Determine the [X, Y] coordinate at the center of the cell enclosing the given text.  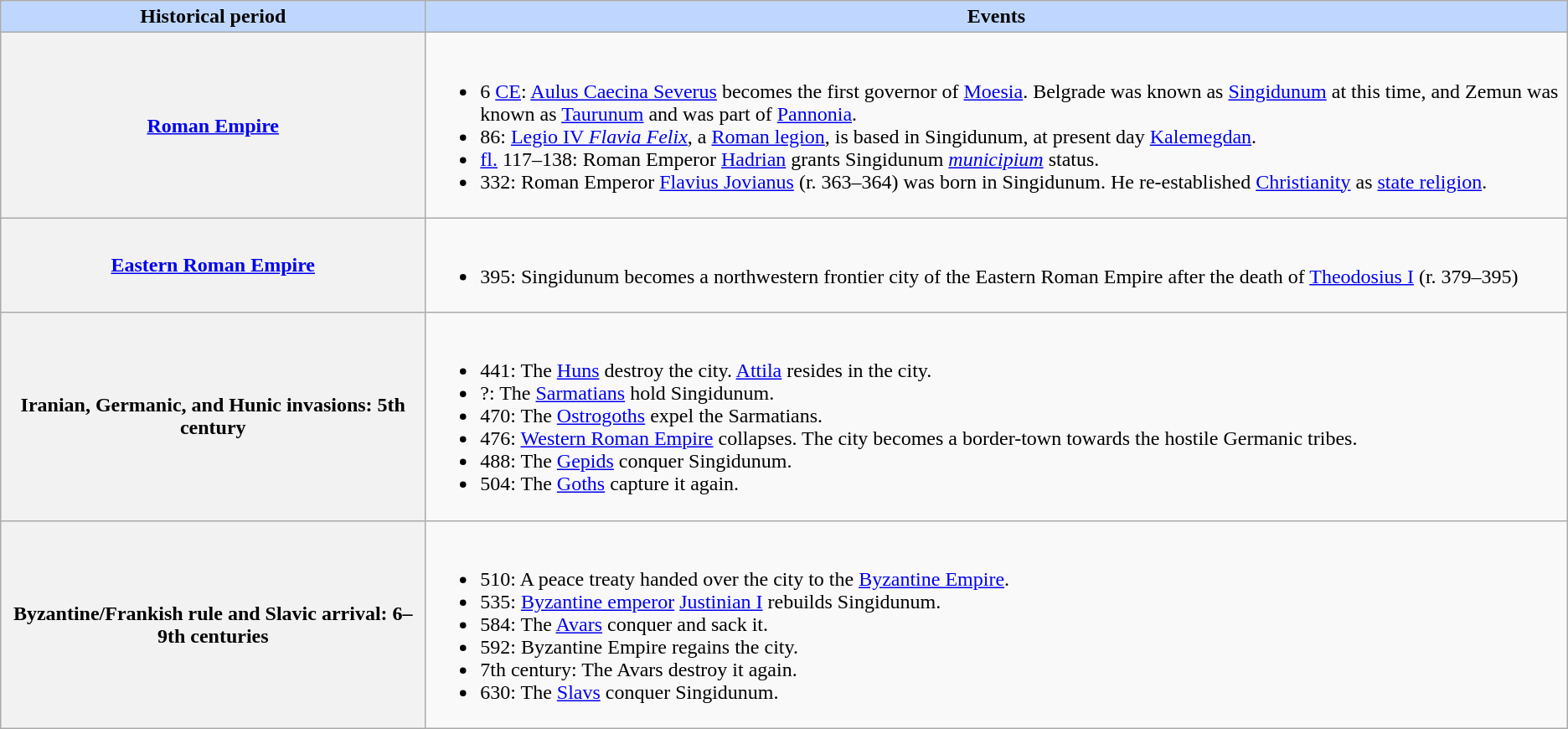
Historical period [213, 17]
Iranian, Germanic, and Hunic invasions: 5th century [213, 416]
Byzantine/Frankish rule and Slavic arrival: 6–9th centuries [213, 624]
395: Singidunum becomes a northwestern frontier city of the Eastern Roman Empire after the death of Theodosius I (r. 379–395) [997, 265]
Events [997, 17]
Roman Empire [213, 126]
Eastern Roman Empire [213, 265]
